For the text-containing cell, return its midpoint in [X, Y] coordinate format. 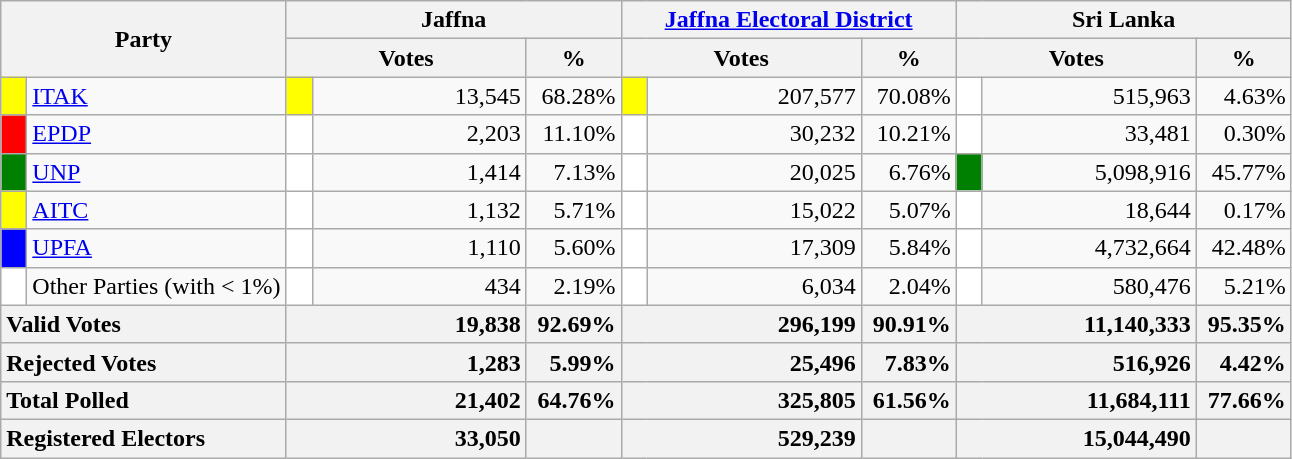
2.04% [908, 286]
UNP [156, 172]
EPDP [156, 134]
5,098,916 [1089, 172]
33,050 [406, 438]
2.19% [574, 286]
515,963 [1089, 96]
5.60% [574, 248]
15,044,490 [1076, 438]
7.13% [574, 172]
33,481 [1089, 134]
92.69% [574, 324]
45.77% [1244, 172]
Registered Electors [144, 438]
Valid Votes [144, 324]
Rejected Votes [144, 362]
1,110 [419, 248]
0.30% [1244, 134]
11,140,333 [1076, 324]
Other Parties (with < 1%) [156, 286]
325,805 [741, 400]
42.48% [1244, 248]
15,022 [754, 210]
6.76% [908, 172]
61.56% [908, 400]
Total Polled [144, 400]
64.76% [574, 400]
11,684,111 [1076, 400]
0.17% [1244, 210]
68.28% [574, 96]
Party [144, 39]
UPFA [156, 248]
19,838 [406, 324]
21,402 [406, 400]
4.63% [1244, 96]
7.83% [908, 362]
1,132 [419, 210]
529,239 [741, 438]
95.35% [1244, 324]
296,199 [741, 324]
580,476 [1089, 286]
4.42% [1244, 362]
25,496 [741, 362]
30,232 [754, 134]
11.10% [574, 134]
AITC [156, 210]
5.07% [908, 210]
516,926 [1076, 362]
ITAK [156, 96]
207,577 [754, 96]
18,644 [1089, 210]
Sri Lanka [1124, 20]
20,025 [754, 172]
5.84% [908, 248]
77.66% [1244, 400]
90.91% [908, 324]
6,034 [754, 286]
5.99% [574, 362]
1,414 [419, 172]
2,203 [419, 134]
17,309 [754, 248]
70.08% [908, 96]
4,732,664 [1089, 248]
Jaffna [454, 20]
1,283 [406, 362]
434 [419, 286]
5.71% [574, 210]
10.21% [908, 134]
13,545 [419, 96]
5.21% [1244, 286]
Jaffna Electoral District [788, 20]
